Scan for the cell matching the given text and deliver its [x, y] coordinate at center. 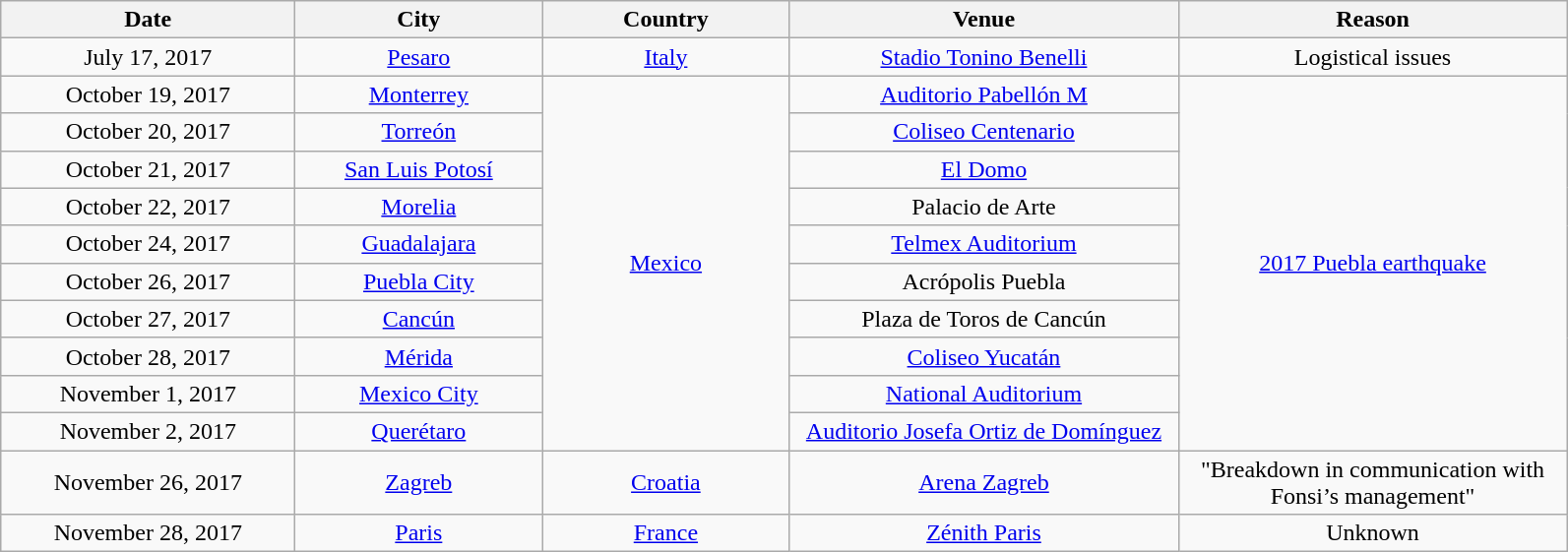
Torreón [419, 132]
Paris [419, 533]
Querétaro [419, 431]
Pesaro [419, 57]
Mérida [419, 356]
November 26, 2017 [148, 482]
October 19, 2017 [148, 94]
Acrópolis Puebla [984, 281]
Morelia [419, 207]
October 27, 2017 [148, 319]
November 28, 2017 [148, 533]
San Luis Potosí [419, 169]
Venue [984, 20]
Country [665, 20]
National Auditorium [984, 394]
2017 Puebla earthquake [1372, 264]
October 21, 2017 [148, 169]
Arena Zagreb [984, 482]
October 28, 2017 [148, 356]
Cancún [419, 319]
October 20, 2017 [148, 132]
Stadio Tonino Benelli [984, 57]
Date [148, 20]
Monterrey [419, 94]
Telmex Auditorium [984, 244]
October 26, 2017 [148, 281]
Zénith Paris [984, 533]
Zagreb [419, 482]
Reason [1372, 20]
El Domo [984, 169]
Croatia [665, 482]
Unknown [1372, 533]
Coliseo Centenario [984, 132]
Mexico [665, 264]
Mexico City [419, 394]
Logistical issues [1372, 57]
November 1, 2017 [148, 394]
Auditorio Pabellón M [984, 94]
October 24, 2017 [148, 244]
City [419, 20]
Plaza de Toros de Cancún [984, 319]
France [665, 533]
July 17, 2017 [148, 57]
Coliseo Yucatán [984, 356]
"Breakdown in communication with Fonsi’s management" [1372, 482]
Puebla City [419, 281]
Palacio de Arte [984, 207]
Guadalajara [419, 244]
October 22, 2017 [148, 207]
Italy [665, 57]
November 2, 2017 [148, 431]
Auditorio Josefa Ortiz de Domínguez [984, 431]
